Determine the (x, y) coordinate at the center of the cell enclosing the given text.  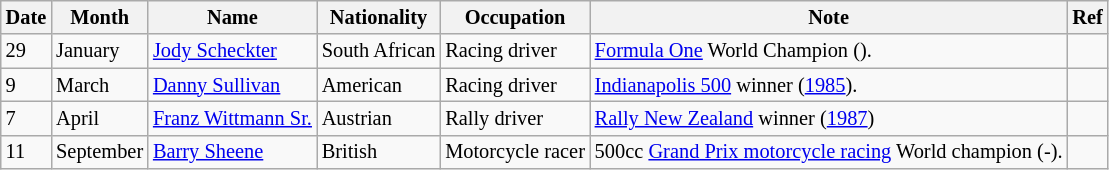
Motorcycle racer (514, 152)
Month (100, 17)
Rally New Zealand winner (1987) (829, 118)
Name (232, 17)
Rally driver (514, 118)
American (378, 85)
29 (26, 51)
Austrian (378, 118)
11 (26, 152)
Danny Sullivan (232, 85)
500cc Grand Prix motorcycle racing World champion (-). (829, 152)
Formula One World Champion (). (829, 51)
April (100, 118)
Note (829, 17)
British (378, 152)
7 (26, 118)
January (100, 51)
Ref (1087, 17)
Barry Sheene (232, 152)
September (100, 152)
Franz Wittmann Sr. (232, 118)
9 (26, 85)
Occupation (514, 17)
March (100, 85)
Nationality (378, 17)
Date (26, 17)
Jody Scheckter (232, 51)
Indianapolis 500 winner (1985). (829, 85)
South African (378, 51)
